Pinpoint the cell where the given text exists, returning its (X, Y) midpoint coordinate. 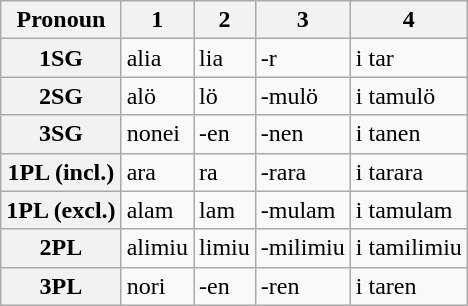
nori (157, 286)
-mulö (302, 96)
i tamulam (408, 210)
lam (225, 210)
alam (157, 210)
i tarara (408, 172)
nonei (157, 134)
i tanen (408, 134)
ara (157, 172)
1 (157, 20)
1PL (excl.) (61, 210)
4 (408, 20)
3SG (61, 134)
i tamulö (408, 96)
2 (225, 20)
1PL (incl.) (61, 172)
1SG (61, 58)
-nen (302, 134)
-milimiu (302, 248)
3PL (61, 286)
limiu (225, 248)
-mulam (302, 210)
-r (302, 58)
alia (157, 58)
i tar (408, 58)
2PL (61, 248)
3 (302, 20)
lö (225, 96)
ra (225, 172)
alö (157, 96)
i tamilimiu (408, 248)
lia (225, 58)
Pronoun (61, 20)
alimiu (157, 248)
-ren (302, 286)
-rara (302, 172)
2SG (61, 96)
i taren (408, 286)
